Extract the (x, y) coordinate from the center of the cell holding the provided text.  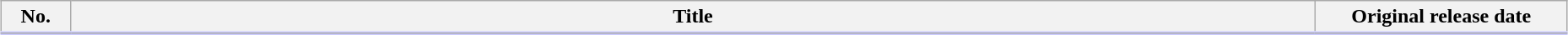
Title (693, 17)
No. (35, 17)
Original release date (1441, 17)
